Output the [x, y] coordinate of the center of the cell containing the given text.  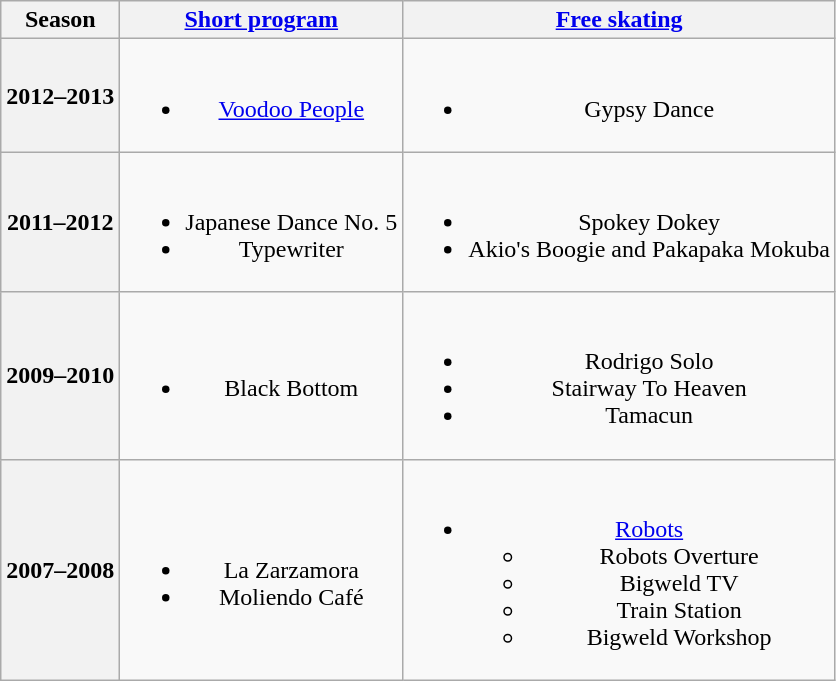
2007–2008 [60, 570]
2012–2013 [60, 96]
Rodrigo Solo Stairway To Heaven Tamacun [620, 376]
Japanese Dance No. 5 Typewriter [262, 222]
Short program [262, 20]
Robots Robots OvertureBigweld TVTrain StationBigweld Workshop [620, 570]
Voodoo People [262, 96]
Season [60, 20]
Free skating [620, 20]
2011–2012 [60, 222]
Gypsy Dance [620, 96]
2009–2010 [60, 376]
La Zarzamora Moliendo Café [262, 570]
Spokey DokeyAkio's Boogie and Pakapaka Mokuba [620, 222]
Black Bottom [262, 376]
